For the text-containing cell, return its midpoint in (x, y) coordinate format. 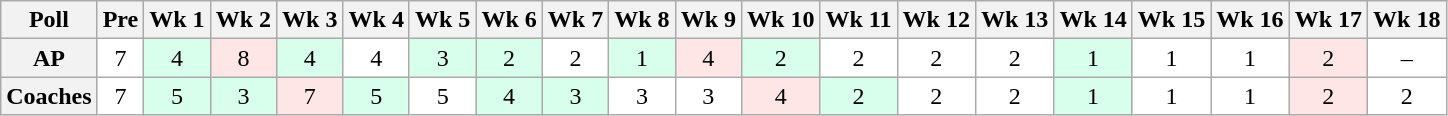
Wk 6 (509, 20)
Wk 16 (1250, 20)
Wk 8 (642, 20)
Wk 12 (936, 20)
– (1407, 58)
Wk 4 (376, 20)
Wk 10 (781, 20)
Wk 17 (1328, 20)
Coaches (49, 96)
Wk 9 (708, 20)
Wk 14 (1093, 20)
Wk 2 (243, 20)
Pre (120, 20)
Wk 7 (575, 20)
Wk 11 (858, 20)
Wk 1 (177, 20)
AP (49, 58)
Poll (49, 20)
Wk 18 (1407, 20)
Wk 5 (442, 20)
Wk 3 (310, 20)
8 (243, 58)
Wk 15 (1171, 20)
Wk 13 (1014, 20)
